Scan for the cell matching the given text and deliver its [x, y] coordinate at center. 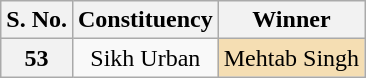
Mehtab Singh [291, 58]
Winner [291, 20]
Sikh Urban [145, 58]
53 [37, 58]
S. No. [37, 20]
Constituency [145, 20]
